Pinpoint the cell where the given text exists, returning its (X, Y) midpoint coordinate. 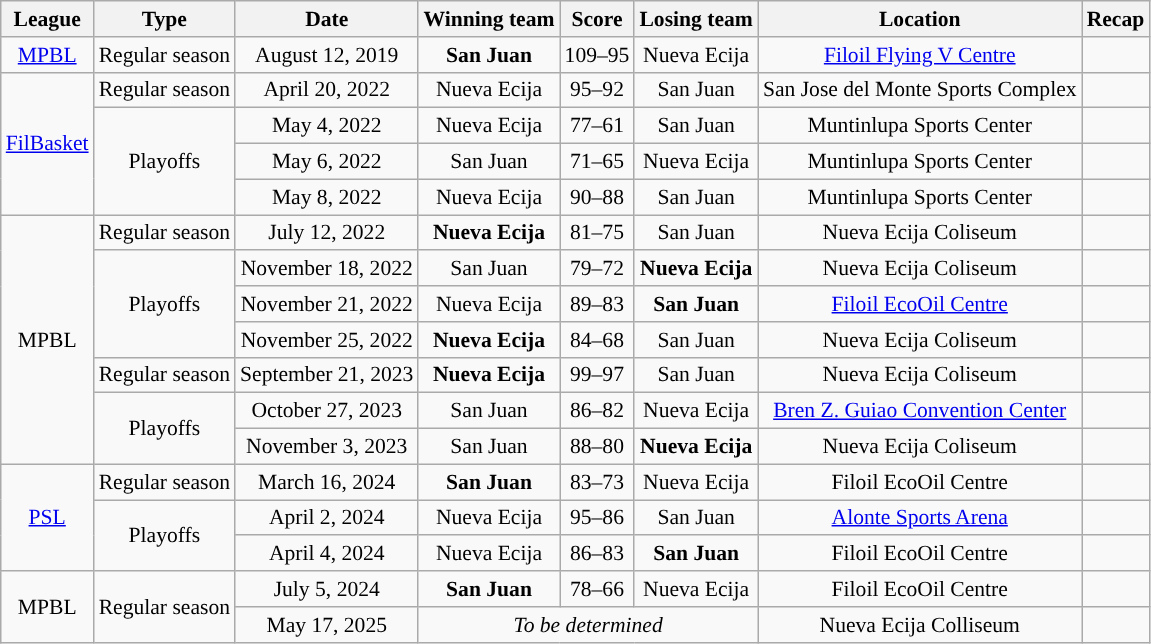
May 6, 2022 (326, 162)
March 16, 2024 (326, 482)
88–80 (598, 447)
95–92 (598, 90)
League (48, 19)
Winning team (488, 19)
78–66 (598, 589)
Losing team (696, 19)
71–65 (598, 162)
Recap (1116, 19)
86–83 (598, 554)
May 8, 2022 (326, 197)
April 2, 2024 (326, 518)
99–97 (598, 375)
90–88 (598, 197)
109–95 (598, 55)
Bren Z. Guiao Convention Center (920, 411)
July 12, 2022 (326, 233)
October 27, 2023 (326, 411)
April 4, 2024 (326, 554)
April 20, 2022 (326, 90)
Location (920, 19)
November 3, 2023 (326, 447)
September 21, 2023 (326, 375)
November 18, 2022 (326, 269)
86–82 (598, 411)
95–86 (598, 518)
July 5, 2024 (326, 589)
San Jose del Monte Sports Complex (920, 90)
August 12, 2019 (326, 55)
To be determined (588, 625)
May 17, 2025 (326, 625)
83–73 (598, 482)
77–61 (598, 126)
November 25, 2022 (326, 340)
Type (164, 19)
89–83 (598, 304)
November 21, 2022 (326, 304)
Alonte Sports Arena (920, 518)
PSL (48, 518)
May 4, 2022 (326, 126)
FilBasket (48, 143)
Score (598, 19)
79–72 (598, 269)
84–68 (598, 340)
Filoil Flying V Centre (920, 55)
Date (326, 19)
81–75 (598, 233)
Nueva Ecija Colliseum (920, 625)
